Determine the (X, Y) coordinate at the center of the cell enclosing the given text.  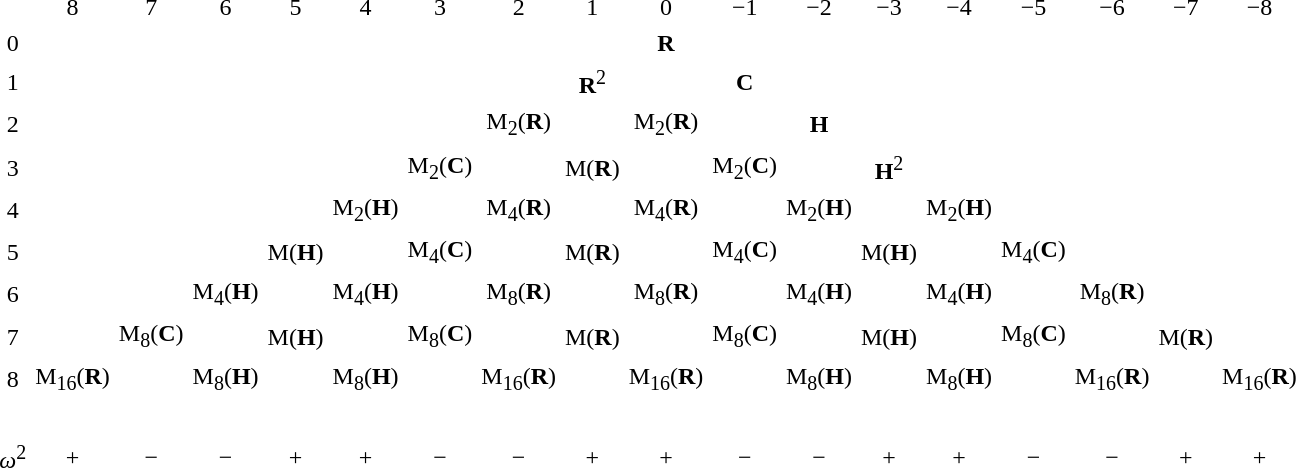
H2 (889, 168)
H (819, 124)
R (666, 44)
C (744, 82)
R2 (592, 82)
